Search for the cell housing the specified text and yield its [X, Y] center coordinate. 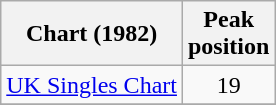
UK Singles Chart [92, 85]
Chart (1982) [92, 34]
Peakposition [228, 34]
19 [228, 85]
